Return the (x, y) coordinate for the center point of the cell that contains the specified text.  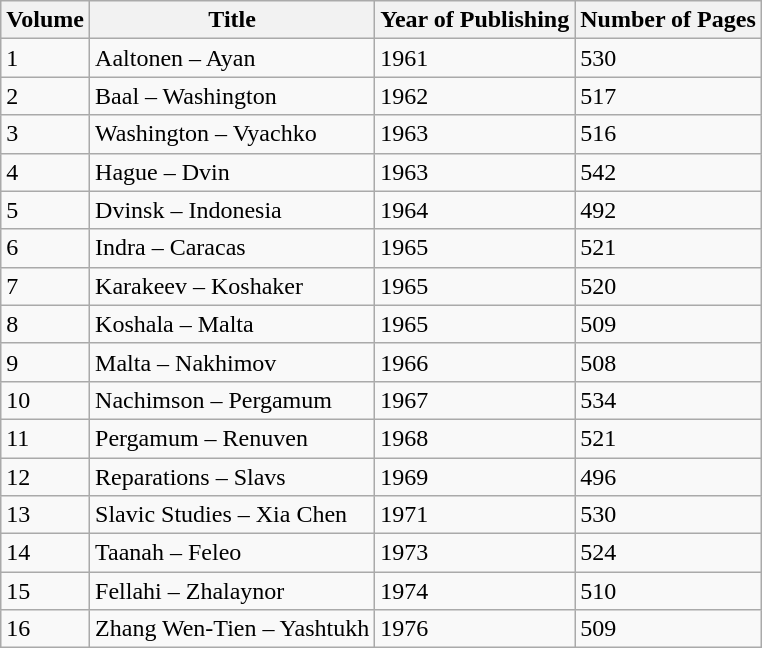
Koshala – Malta (232, 324)
1967 (475, 400)
Baal – Washington (232, 96)
1962 (475, 96)
6 (46, 248)
7 (46, 286)
542 (668, 172)
Taanah – Feleo (232, 553)
Volume (46, 20)
4 (46, 172)
534 (668, 400)
Number of Pages (668, 20)
Malta – Nakhimov (232, 362)
Nachimson – Pergamum (232, 400)
1961 (475, 58)
16 (46, 629)
Pergamum – Renuven (232, 438)
517 (668, 96)
Washington – Vyachko (232, 134)
Hague – Dvin (232, 172)
9 (46, 362)
2 (46, 96)
Fellahi – Zhalaynor (232, 591)
1964 (475, 210)
508 (668, 362)
520 (668, 286)
14 (46, 553)
3 (46, 134)
15 (46, 591)
1966 (475, 362)
1974 (475, 591)
524 (668, 553)
Slavic Studies – Xia Chen (232, 515)
Zhang Wen-Tien – Yashtukh (232, 629)
13 (46, 515)
11 (46, 438)
1968 (475, 438)
496 (668, 477)
1969 (475, 477)
Reparations – Slavs (232, 477)
492 (668, 210)
Year of Publishing (475, 20)
8 (46, 324)
5 (46, 210)
Title (232, 20)
12 (46, 477)
1 (46, 58)
Indra – Caracas (232, 248)
Dvinsk – Indonesia (232, 210)
1971 (475, 515)
Karakeev – Koshaker (232, 286)
Aaltonen – Ayan (232, 58)
10 (46, 400)
1973 (475, 553)
510 (668, 591)
516 (668, 134)
1976 (475, 629)
